Provide the (x, y) coordinate of the cell's center where the given text is located.  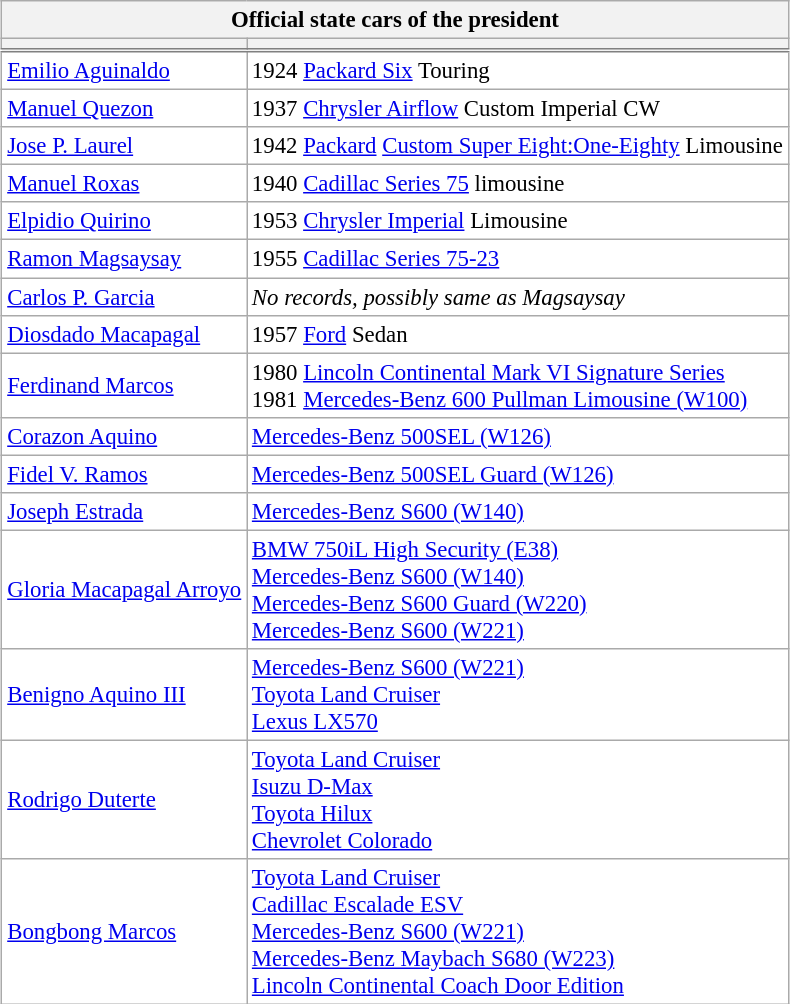
1980 Lincoln Continental Mark VI Signature Series1981 Mercedes-Benz 600 Pullman Limousine (W100) (518, 386)
Elpidio Quirino (124, 221)
Benigno Aquino III (124, 695)
Gloria Macapagal Arroyo (124, 590)
BMW 750iL High Security (E38)Mercedes-Benz S600 (W140)Mercedes-Benz S600 Guard (W220)Mercedes-Benz S600 (W221) (518, 590)
Mercedes-Benz 500SEL (W126) (518, 436)
Mercedes-Benz 500SEL Guard (W126) (518, 474)
Mercedes-Benz S600 (W140) (518, 511)
Official state cars of the president (395, 20)
1940 Cadillac Series 75 limousine (518, 184)
Mercedes-Benz S600 (W221)Toyota Land CruiserLexus LX570 (518, 695)
Manuel Quezon (124, 109)
Rodrigo Duterte (124, 800)
Ferdinand Marcos (124, 386)
1957 Ford Sedan (518, 334)
1937 Chrysler Airflow Custom Imperial CW (518, 109)
Carlos P. Garcia (124, 297)
Manuel Roxas (124, 184)
Toyota Land CruiserIsuzu D-MaxToyota HiluxChevrolet Colorado (518, 800)
Ramon Magsaysay (124, 259)
1953 Chrysler Imperial Limousine (518, 221)
No records, possibly same as Magsaysay (518, 297)
1924 Packard Six Touring (518, 70)
Joseph Estrada (124, 511)
Fidel V. Ramos (124, 474)
Corazon Aquino (124, 436)
Emilio Aguinaldo (124, 70)
Jose P. Laurel (124, 146)
1955 Cadillac Series 75-23 (518, 259)
1942 Packard Custom Super Eight:One-Eighty Limousine (518, 146)
Diosdado Macapagal (124, 334)
